Search for the cell housing the specified text and yield its (X, Y) center coordinate. 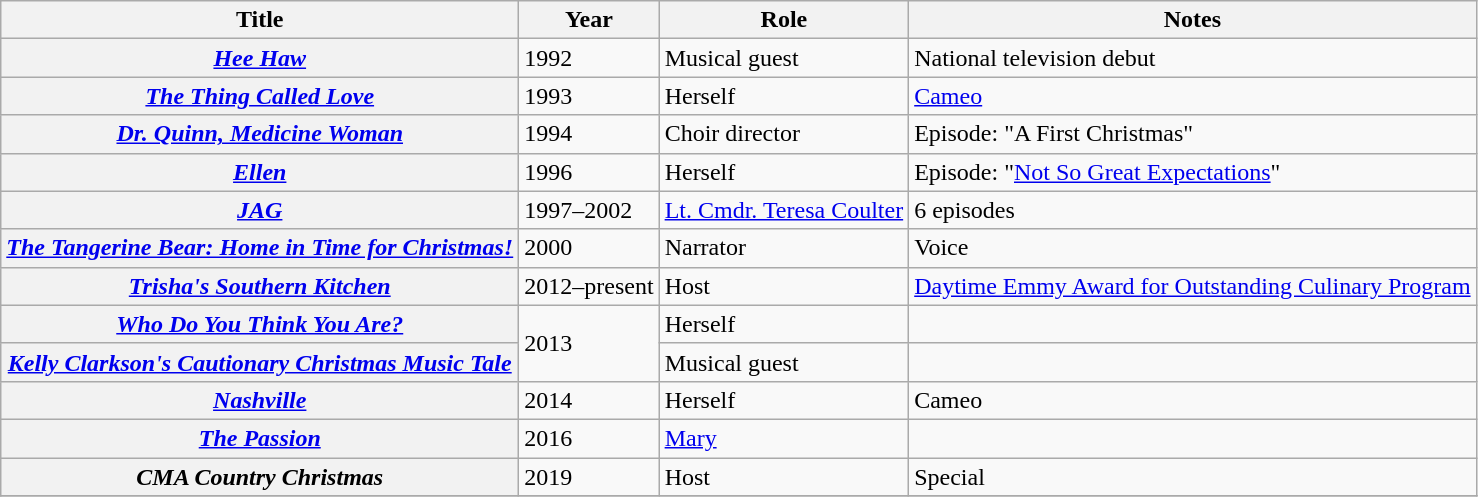
2013 (589, 343)
The Thing Called Love (260, 96)
Notes (1192, 20)
Episode: "A First Christmas" (1192, 134)
The Passion (260, 438)
Who Do You Think You Are? (260, 324)
Episode: "Not So Great Expectations" (1192, 172)
Hee Haw (260, 58)
CMA Country Christmas (260, 477)
Narrator (784, 248)
Nashville (260, 400)
2014 (589, 400)
2019 (589, 477)
Title (260, 20)
6 episodes (1192, 210)
Daytime Emmy Award for Outstanding Culinary Program (1192, 286)
2016 (589, 438)
JAG (260, 210)
Voice (1192, 248)
1993 (589, 96)
Year (589, 20)
Special (1192, 477)
Choir director (784, 134)
Dr. Quinn, Medicine Woman (260, 134)
2000 (589, 248)
Mary (784, 438)
Role (784, 20)
Lt. Cmdr. Teresa Coulter (784, 210)
Kelly Clarkson's Cautionary Christmas Music Tale (260, 362)
1992 (589, 58)
Trisha's Southern Kitchen (260, 286)
1996 (589, 172)
The Tangerine Bear: Home in Time for Christmas! (260, 248)
1994 (589, 134)
Ellen (260, 172)
2012–present (589, 286)
1997–2002 (589, 210)
National television debut (1192, 58)
